Capture the cell that displays the provided text and extract its [x, y] central coordinate. 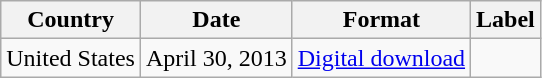
Format [381, 20]
Date [216, 20]
United States [71, 58]
Label [506, 20]
Digital download [381, 58]
Country [71, 20]
April 30, 2013 [216, 58]
